For the text-containing cell, return its midpoint in [X, Y] coordinate format. 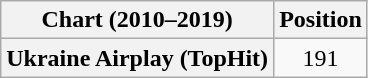
Position [321, 20]
Chart (2010–2019) [138, 20]
Ukraine Airplay (TopHit) [138, 58]
191 [321, 58]
